Search for the cell housing the specified text and yield its (x, y) center coordinate. 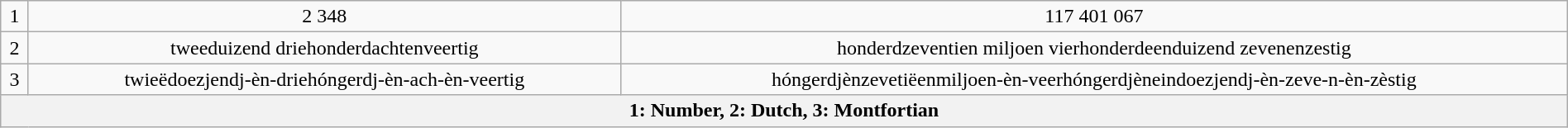
117 401 067 (1093, 17)
hóngerdjènzevetiëenmiljoen-èn-veerhóngerdjèneindoezjendj-èn-zeve-n-èn-zèstig (1093, 79)
2 (15, 48)
3 (15, 79)
tweeduizend driehonderdachtenveertig (324, 48)
twieëdoezjendj-èn-driehóngerdj-èn-ach-èn-veertig (324, 79)
2 348 (324, 17)
1: Number, 2: Dutch, 3: Montfortian (784, 111)
1 (15, 17)
honderdzeventien miljoen vierhonderdeenduizend zevenenzestig (1093, 48)
